Determine the (X, Y) coordinate at the center of the cell enclosing the given text.  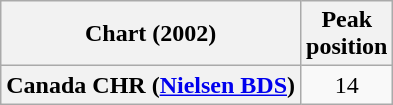
Canada CHR (Nielsen BDS) (151, 85)
Peakposition (347, 34)
Chart (2002) (151, 34)
14 (347, 85)
